Pinpoint the cell where the given text exists, returning its [x, y] midpoint coordinate. 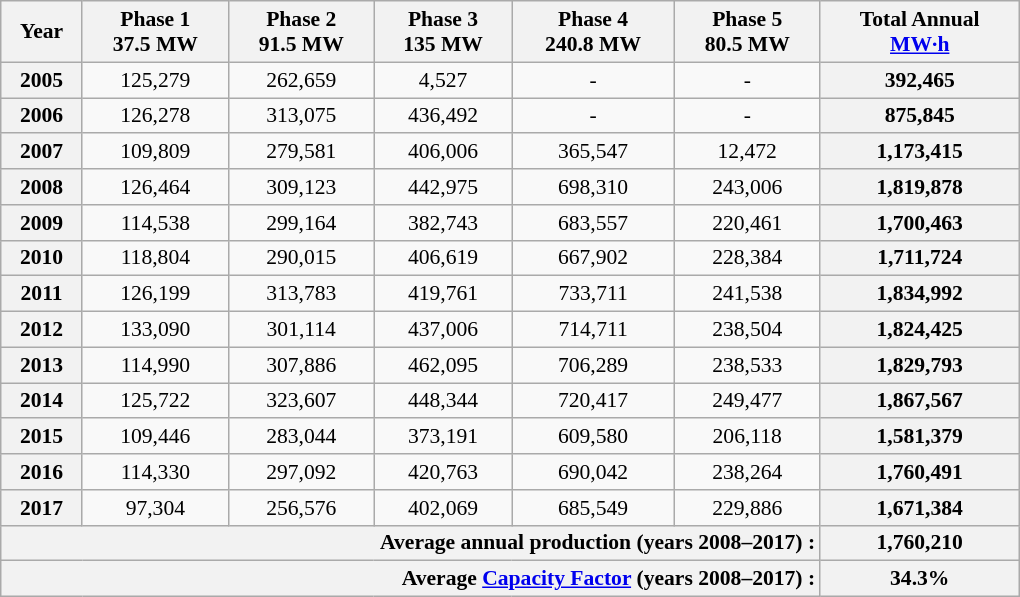
406,619 [443, 258]
1,700,463 [920, 223]
733,711 [593, 294]
2010 [42, 258]
690,042 [593, 472]
392,465 [920, 80]
1,173,415 [920, 152]
448,344 [443, 401]
238,504 [747, 330]
462,095 [443, 365]
307,886 [301, 365]
2006 [42, 116]
4,527 [443, 80]
229,886 [747, 508]
2012 [42, 330]
118,804 [155, 258]
126,278 [155, 116]
238,264 [747, 472]
313,783 [301, 294]
133,090 [155, 330]
125,722 [155, 401]
2007 [42, 152]
Phase 4240.8 MW [593, 32]
1,581,379 [920, 437]
206,118 [747, 437]
420,763 [443, 472]
667,902 [593, 258]
109,446 [155, 437]
Phase 580.5 MW [747, 32]
720,417 [593, 401]
2017 [42, 508]
442,975 [443, 187]
683,557 [593, 223]
1,824,425 [920, 330]
1,834,992 [920, 294]
1,760,210 [920, 543]
1,829,793 [920, 365]
2011 [42, 294]
Phase 137.5 MW [155, 32]
609,580 [593, 437]
126,464 [155, 187]
382,743 [443, 223]
290,015 [301, 258]
2016 [42, 472]
34.3% [920, 579]
262,659 [301, 80]
126,199 [155, 294]
114,330 [155, 472]
238,533 [747, 365]
1,760,491 [920, 472]
706,289 [593, 365]
283,044 [301, 437]
2008 [42, 187]
685,549 [593, 508]
2009 [42, 223]
299,164 [301, 223]
243,006 [747, 187]
Year [42, 32]
114,538 [155, 223]
419,761 [443, 294]
12,472 [747, 152]
Phase 3135 MW [443, 32]
220,461 [747, 223]
1,711,724 [920, 258]
Total AnnualMW·h [920, 32]
402,069 [443, 508]
365,547 [593, 152]
698,310 [593, 187]
1,867,567 [920, 401]
97,304 [155, 508]
297,092 [301, 472]
109,809 [155, 152]
301,114 [301, 330]
1,819,878 [920, 187]
Average Capacity Factor (years 2008–2017) : [410, 579]
313,075 [301, 116]
406,006 [443, 152]
2013 [42, 365]
241,538 [747, 294]
249,477 [747, 401]
2014 [42, 401]
256,576 [301, 508]
436,492 [443, 116]
714,711 [593, 330]
437,006 [443, 330]
279,581 [301, 152]
Average annual production (years 2008–2017) : [410, 543]
114,990 [155, 365]
125,279 [155, 80]
2005 [42, 80]
2015 [42, 437]
309,123 [301, 187]
875,845 [920, 116]
373,191 [443, 437]
228,384 [747, 258]
Phase 291.5 MW [301, 32]
323,607 [301, 401]
1,671,384 [920, 508]
